Find where the given text appears and provide that cell's center as (X, Y) coordinate. 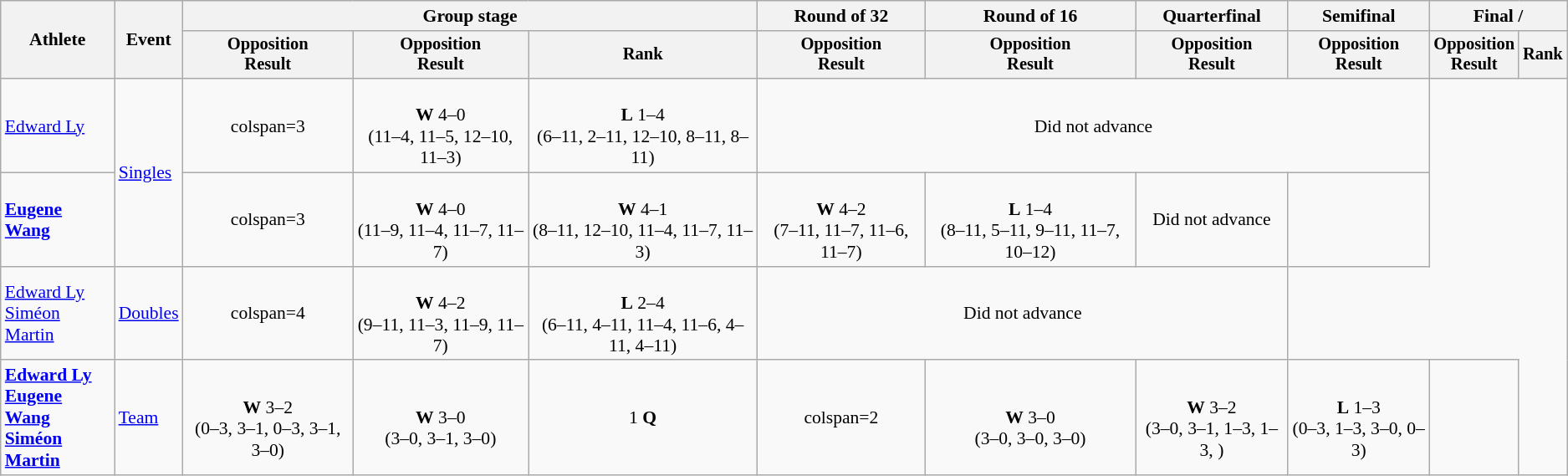
W 4–0(11–4, 11–5, 12–10, 11–3) (441, 125)
L 1–4(6–11, 2–11, 12–10, 8–11, 8–11) (643, 125)
Quarterfinal (1212, 16)
1 Q (643, 418)
W 4–1(8–11, 12–10, 11–4, 11–7, 11–3) (643, 220)
L 1–4(8–11, 5–11, 9–11, 11–7, 10–12) (1030, 220)
Eugene Wang (58, 220)
L 2–4(6–11, 4–11, 11–4, 11–6, 4–11, 4–11) (643, 314)
Edward LySiméon Martin (58, 314)
W 3–0(3–0, 3–1, 3–0) (441, 418)
Singles (149, 172)
Final / (1498, 16)
Semifinal (1358, 16)
W 4–2(9–11, 11–3, 11–9, 11–7) (441, 314)
W 4–0(11–9, 11–4, 11–7, 11–7) (441, 220)
Edward LyEugene WangSiméon Martin (58, 418)
L 1–3(0–3, 1–3, 3–0, 0–3) (1358, 418)
W 3–2(3–0, 3–1, 1–3, 1–3, ) (1212, 418)
Edward Ly (58, 125)
W 3–0(3–0, 3–0, 3–0) (1030, 418)
W 3–2(0–3, 3–1, 0–3, 3–1, 3–0) (268, 418)
Event (149, 40)
colspan=4 (268, 314)
Round of 32 (841, 16)
Team (149, 418)
Round of 16 (1030, 16)
colspan=2 (841, 418)
Athlete (58, 40)
W 4–2(7–11, 11–7, 11–6, 11–7) (841, 220)
Doubles (149, 314)
Group stage (470, 16)
